Return (x, y) of the center of cell containing provided text 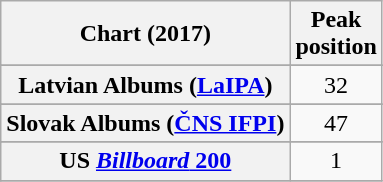
Chart (2017) (146, 34)
US Billboard 200 (146, 161)
32 (336, 85)
Latvian Albums (LaIPA) (146, 85)
Peak position (336, 34)
47 (336, 123)
1 (336, 161)
Slovak Albums (ČNS IFPI) (146, 123)
